Capture the cell that displays the provided text and extract its (X, Y) central coordinate. 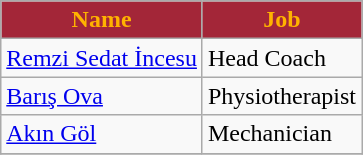
Job (282, 20)
Name (102, 20)
Akın Göl (102, 134)
Remzi Sedat İncesu (102, 58)
Head Coach (282, 58)
Barış Ova (102, 96)
Physiotherapist (282, 96)
Mechanician (282, 134)
